Capture the cell that displays the provided text and extract its (X, Y) central coordinate. 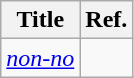
Ref. (106, 20)
non-no (40, 58)
Title (40, 20)
